Extract the (X, Y) coordinate from the center of the cell holding the provided text.  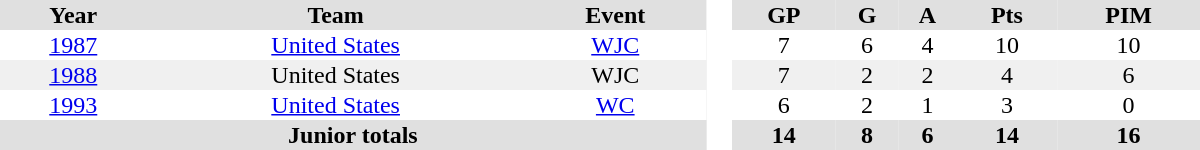
A (927, 15)
GP (784, 15)
Junior totals (353, 135)
1993 (74, 105)
1988 (74, 75)
G (867, 15)
1987 (74, 45)
Pts (1008, 15)
8 (867, 135)
3 (1008, 105)
Team (336, 15)
16 (1128, 135)
1 (927, 105)
WC (616, 105)
Year (74, 15)
PIM (1128, 15)
Event (616, 15)
0 (1128, 105)
